For the text-containing cell, return its midpoint in (x, y) coordinate format. 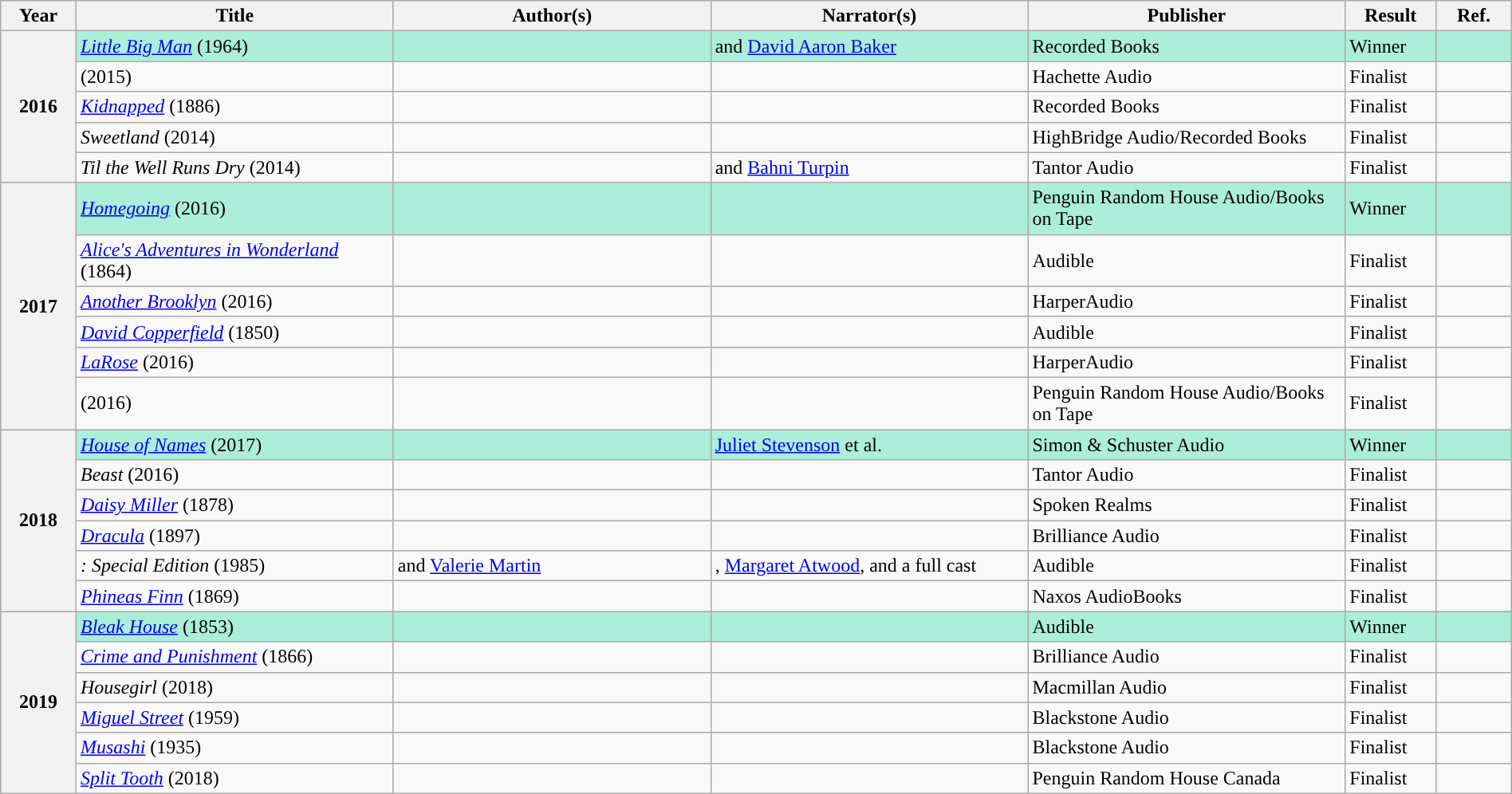
, Margaret Atwood, and a full cast (869, 566)
Ref. (1474, 16)
Narrator(s) (869, 16)
Juliet Stevenson et al. (869, 444)
Daisy Miller (1878) (234, 505)
and Valerie Martin (552, 566)
Kidnapped (1886) (234, 107)
Alice's Adventures in Wonderland (1864) (234, 260)
Spoken Realms (1187, 505)
Hachette Audio (1187, 77)
Homegoing (2016) (234, 209)
2018 (38, 520)
2017 (38, 306)
HighBridge Audio/Recorded Books (1187, 137)
Penguin Random House Canada (1187, 778)
Crime and Punishment (1866) (234, 657)
Result (1391, 16)
Phineas Finn (1869) (234, 596)
Year (38, 16)
Til the Well Runs Dry (2014) (234, 167)
Housegirl (2018) (234, 687)
Beast (2016) (234, 475)
Author(s) (552, 16)
David Copperfield (1850) (234, 332)
Musashi (1935) (234, 748)
Title (234, 16)
Simon & Schuster Audio (1187, 444)
House of Names (2017) (234, 444)
Publisher (1187, 16)
Naxos AudioBooks (1187, 596)
and Bahni Turpin (869, 167)
: Special Edition (1985) (234, 566)
Another Brooklyn (2016) (234, 301)
Miguel Street (1959) (234, 717)
2019 (38, 702)
LaRose (2016) (234, 362)
Macmillan Audio (1187, 687)
2016 (38, 107)
Dracula (1897) (234, 536)
(2015) (234, 77)
Little Big Man (1964) (234, 46)
Sweetland (2014) (234, 137)
Split Tooth (2018) (234, 778)
(2016) (234, 403)
and David Aaron Baker (869, 46)
Bleak House (1853) (234, 627)
